Return (X, Y) of the center of cell containing provided text 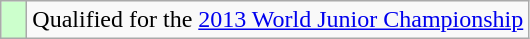
Qualified for the 2013 World Junior Championship (278, 20)
